Return the [x, y] coordinate for the center point of the cell that contains the specified text.  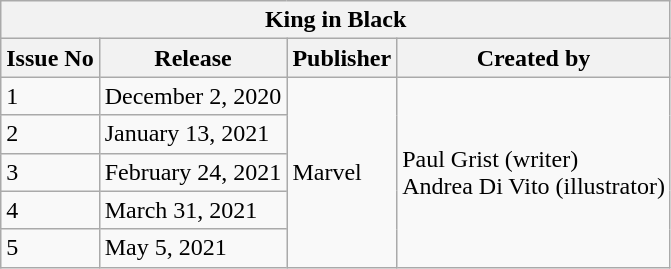
Publisher [342, 58]
1 [50, 96]
Release [193, 58]
King in Black [336, 20]
3 [50, 172]
May 5, 2021 [193, 248]
February 24, 2021 [193, 172]
5 [50, 248]
Paul Grist (writer)Andrea Di Vito (illustrator) [534, 172]
December 2, 2020 [193, 96]
2 [50, 134]
January 13, 2021 [193, 134]
4 [50, 210]
Issue No [50, 58]
Marvel [342, 172]
March 31, 2021 [193, 210]
Created by [534, 58]
